Determine the [x, y] coordinate at the center of the cell enclosing the given text.  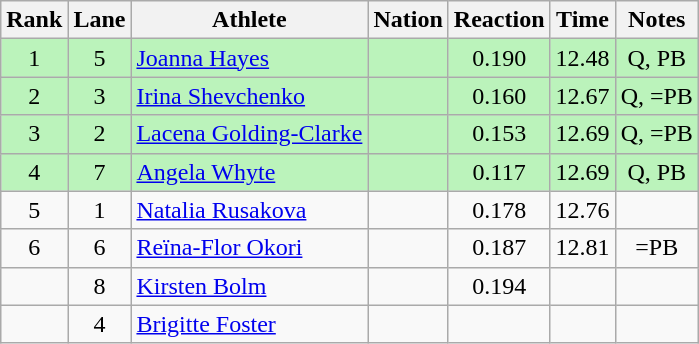
0.153 [499, 134]
Reaction [499, 20]
Reïna-Flor Okori [250, 248]
Irina Shevchenko [250, 96]
Athlete [250, 20]
Brigitte Foster [250, 324]
Rank [34, 20]
0.117 [499, 172]
Lacena Golding-Clarke [250, 134]
Lane [100, 20]
12.81 [582, 248]
0.194 [499, 286]
Time [582, 20]
0.190 [499, 58]
8 [100, 286]
Joanna Hayes [250, 58]
Angela Whyte [250, 172]
12.48 [582, 58]
Natalia Rusakova [250, 210]
7 [100, 172]
12.76 [582, 210]
0.178 [499, 210]
Notes [656, 20]
Nation [408, 20]
Kirsten Bolm [250, 286]
12.67 [582, 96]
0.160 [499, 96]
=PB [656, 248]
0.187 [499, 248]
